From the cell containing the given text, extract its center point as (X, Y) coordinate. 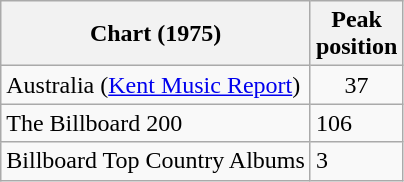
The Billboard 200 (156, 123)
3 (356, 161)
Billboard Top Country Albums (156, 161)
Chart (1975) (156, 34)
Peakposition (356, 34)
Australia (Kent Music Report) (156, 85)
106 (356, 123)
37 (356, 85)
